Return the [X, Y] coordinate for the center point of the cell that contains the specified text.  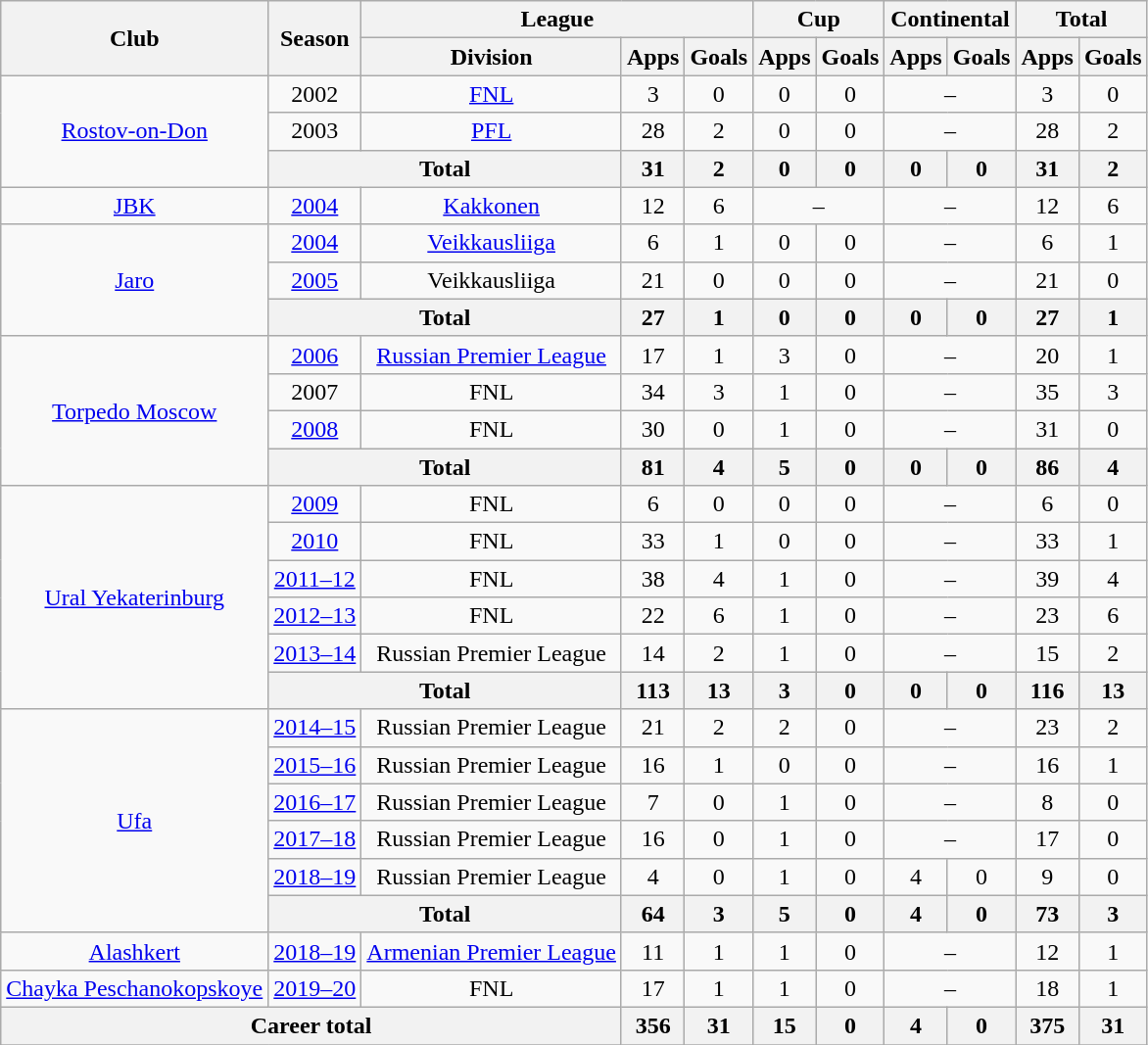
38 [652, 579]
Ufa [135, 821]
116 [1047, 690]
39 [1047, 579]
2010 [315, 542]
League [557, 20]
113 [652, 690]
35 [1047, 392]
20 [1047, 355]
Cup [819, 20]
64 [652, 914]
8 [1047, 802]
81 [652, 467]
2008 [315, 429]
11 [652, 951]
Rostov-on-Don [135, 131]
Torpedo Moscow [135, 410]
Chayka Peschanokopskoye [135, 988]
14 [652, 653]
34 [652, 392]
Career total [311, 1025]
2014–15 [315, 728]
2005 [315, 280]
2016–17 [315, 802]
Season [315, 38]
9 [1047, 877]
2012–13 [315, 616]
2019–20 [315, 988]
Jaro [135, 280]
PFL [492, 131]
Alashkert [135, 951]
2017–18 [315, 839]
Ural Yekaterinburg [135, 597]
Armenian Premier League [492, 951]
2009 [315, 504]
86 [1047, 467]
7 [652, 802]
2003 [315, 131]
2006 [315, 355]
Continental [950, 20]
2007 [315, 392]
Division [492, 57]
375 [1047, 1025]
Club [135, 38]
2002 [315, 94]
30 [652, 429]
73 [1047, 914]
2015–16 [315, 765]
Kakkonen [492, 206]
356 [652, 1025]
18 [1047, 988]
JBK [135, 206]
22 [652, 616]
2011–12 [315, 579]
2013–14 [315, 653]
